Output the [X, Y] coordinate of the center of the cell containing the given text.  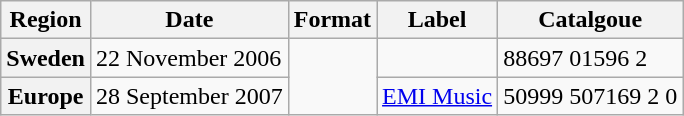
Label [438, 20]
28 September 2007 [189, 96]
Format [332, 20]
22 November 2006 [189, 58]
88697 01596 2 [590, 58]
Catalgoue [590, 20]
50999 507169 2 0 [590, 96]
Europe [46, 96]
Sweden [46, 58]
EMI Music [438, 96]
Date [189, 20]
Region [46, 20]
